Find where the given text appears and provide that cell's center as [x, y] coordinate. 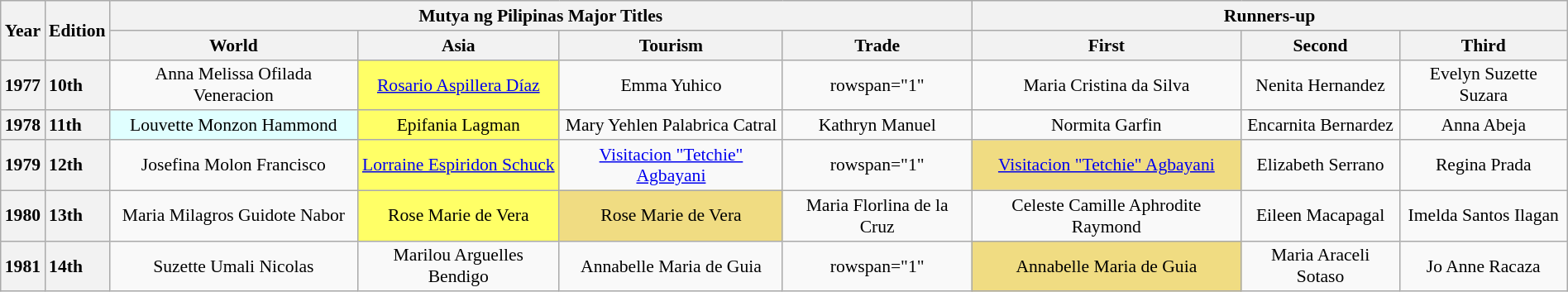
Nenita Hernandez [1320, 84]
Anna Abeja [1484, 126]
Celeste Camille Aphrodite Raymond [1107, 215]
Louvette Monzon Hammond [234, 126]
Kathryn Manuel [877, 126]
Maria Cristina da Silva [1107, 84]
1981 [23, 266]
Regina Prada [1484, 165]
1980 [23, 215]
Runners-up [1269, 16]
10th [78, 84]
Emma Yuhico [671, 84]
Second [1320, 45]
13th [78, 215]
Edition [78, 30]
12th [78, 165]
Elizabeth Serrano [1320, 165]
First [1107, 45]
1978 [23, 126]
Trade [877, 45]
Year [23, 30]
Evelyn Suzette Suzara [1484, 84]
Epifania Lagman [458, 126]
Josefina Molon Francisco [234, 165]
Rosario Aspillera Díaz [458, 84]
1977 [23, 84]
Marilou Arguelles Bendigo [458, 266]
Anna Melissa Ofilada Veneracion [234, 84]
Eileen Macapagal [1320, 215]
Suzette Umali Nicolas [234, 266]
Jo Anne Racaza [1484, 266]
14th [78, 266]
Encarnita Bernardez [1320, 126]
Normita Garfin [1107, 126]
Maria Florlina de la Cruz [877, 215]
11th [78, 126]
Tourism [671, 45]
World [234, 45]
1979 [23, 165]
Asia [458, 45]
Maria Milagros Guidote Nabor [234, 215]
Maria Araceli Sotaso [1320, 266]
Mary Yehlen Palabrica Catral [671, 126]
Mutya ng Pilipinas Major Titles [541, 16]
Imelda Santos Ilagan [1484, 215]
Third [1484, 45]
Lorraine Espiridon Schuck [458, 165]
